Scan for the cell matching the given text and deliver its [x, y] coordinate at center. 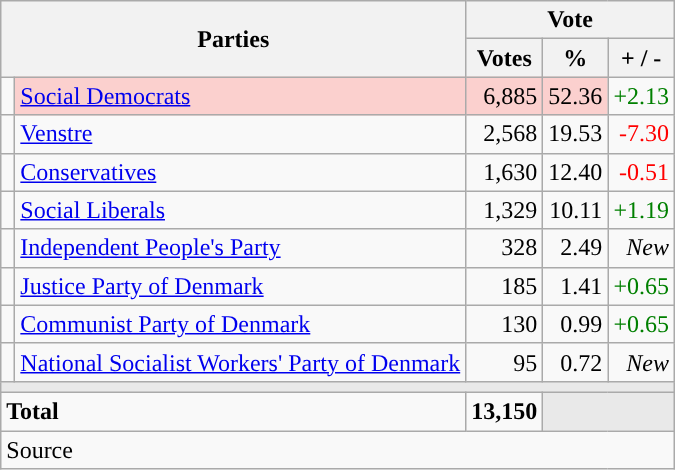
10.11 [576, 210]
Communist Party of Denmark [240, 324]
National Socialist Workers' Party of Denmark [240, 362]
Votes [504, 58]
Social Liberals [240, 210]
2,568 [504, 134]
-0.51 [642, 172]
0.99 [576, 324]
Vote [570, 20]
0.72 [576, 362]
+ / - [642, 58]
1,630 [504, 172]
Justice Party of Denmark [240, 286]
Venstre [240, 134]
Parties [234, 39]
+1.19 [642, 210]
12.40 [576, 172]
% [576, 58]
1.41 [576, 286]
2.49 [576, 248]
Total [234, 411]
1,329 [504, 210]
-7.30 [642, 134]
19.53 [576, 134]
Independent People's Party [240, 248]
328 [504, 248]
13,150 [504, 411]
Source [338, 449]
95 [504, 362]
130 [504, 324]
185 [504, 286]
6,885 [504, 96]
+2.13 [642, 96]
Social Democrats [240, 96]
Conservatives [240, 172]
52.36 [576, 96]
